Detect which cell encompasses the target text, then output its [X, Y] center coordinate. 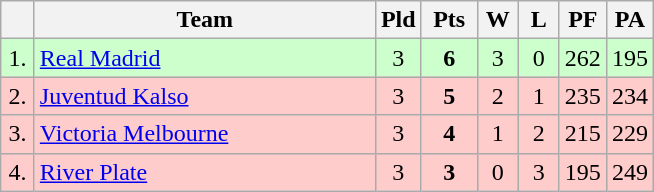
235 [582, 96]
Team [204, 20]
1. [18, 58]
PA [630, 20]
6 [449, 58]
Juventud Kalso [204, 96]
229 [630, 134]
5 [449, 96]
L [538, 20]
PF [582, 20]
Pts [449, 20]
4 [449, 134]
3. [18, 134]
234 [630, 96]
Victoria Melbourne [204, 134]
262 [582, 58]
Pld [398, 20]
River Plate [204, 172]
215 [582, 134]
2. [18, 96]
W [498, 20]
Real Madrid [204, 58]
4. [18, 172]
249 [630, 172]
